Pinpoint the cell where the given text exists, returning its [X, Y] midpoint coordinate. 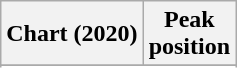
Chart (2020) [72, 34]
Peakposition [189, 34]
